From the cell containing the given text, extract its center point as [x, y] coordinate. 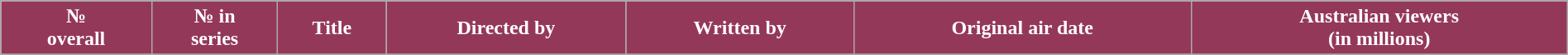
Original air date [1022, 28]
№ overall [76, 28]
№ inseries [215, 28]
Directed by [506, 28]
Written by [739, 28]
Australian viewers(in millions) [1379, 28]
Title [332, 28]
